Scan for the cell matching the given text and deliver its [x, y] coordinate at center. 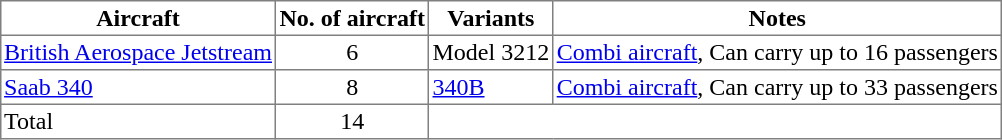
Variants [491, 18]
Combi aircraft, Can carry up to 16 passengers [778, 52]
Notes [778, 18]
Saab 340 [138, 87]
British Aerospace Jetstream [138, 52]
8 [352, 87]
340B [491, 87]
Aircraft [138, 18]
Model 3212 [491, 52]
Combi aircraft, Can carry up to 33 passengers [778, 87]
No. of aircraft [352, 18]
6 [352, 52]
Total [138, 121]
14 [352, 121]
